Provide the (X, Y) coordinate of the cell's center where the given text is located.  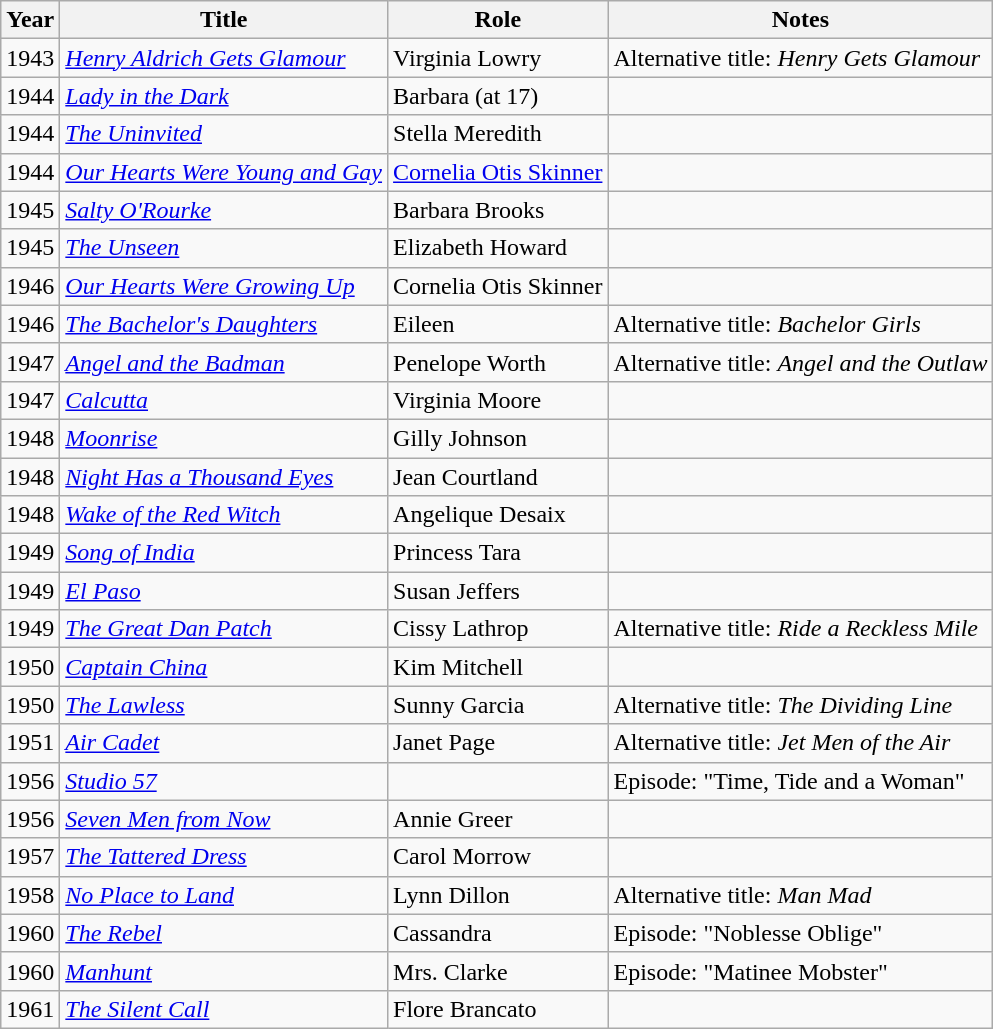
Sunny Garcia (498, 705)
Year (30, 20)
Mrs. Clarke (498, 971)
Gilly Johnson (498, 438)
El Paso (224, 591)
Susan Jeffers (498, 591)
Our Hearts Were Growing Up (224, 286)
Janet Page (498, 743)
Penelope Worth (498, 362)
Salty O'Rourke (224, 210)
Alternative title: Bachelor Girls (800, 324)
Alternative title: Henry Gets Glamour (800, 58)
The Lawless (224, 705)
The Silent Call (224, 1009)
Calcutta (224, 400)
Air Cadet (224, 743)
Wake of the Red Witch (224, 515)
Elizabeth Howard (498, 248)
Princess Tara (498, 553)
Lady in the Dark (224, 96)
The Bachelor's Daughters (224, 324)
Night Has a Thousand Eyes (224, 477)
Moonrise (224, 438)
Alternative title: The Dividing Line (800, 705)
Captain China (224, 667)
The Uninvited (224, 134)
Episode: "Matinee Mobster" (800, 971)
Stella Meredith (498, 134)
Alternative title: Man Mad (800, 895)
Kim Mitchell (498, 667)
1958 (30, 895)
Angel and the Badman (224, 362)
Lynn Dillon (498, 895)
Virginia Moore (498, 400)
Alternative title: Angel and the Outlaw (800, 362)
Virginia Lowry (498, 58)
Barbara Brooks (498, 210)
Our Hearts Were Young and Gay (224, 172)
Barbara (at 17) (498, 96)
Cassandra (498, 933)
Angelique Desaix (498, 515)
1951 (30, 743)
The Unseen (224, 248)
Jean Courtland (498, 477)
Annie Greer (498, 819)
No Place to Land (224, 895)
Alternative title: Ride a Reckless Mile (800, 629)
The Great Dan Patch (224, 629)
Cissy Lathrop (498, 629)
Carol Morrow (498, 857)
Manhunt (224, 971)
Studio 57 (224, 781)
Henry Aldrich Gets Glamour (224, 58)
1943 (30, 58)
Eileen (498, 324)
Song of India (224, 553)
1957 (30, 857)
Title (224, 20)
Episode: "Noblesse Oblige" (800, 933)
Notes (800, 20)
1961 (30, 1009)
Flore Brancato (498, 1009)
Role (498, 20)
The Tattered Dress (224, 857)
Seven Men from Now (224, 819)
The Rebel (224, 933)
Alternative title: Jet Men of the Air (800, 743)
Episode: "Time, Tide and a Woman" (800, 781)
